Detect which cell encompasses the target text, then output its [x, y] center coordinate. 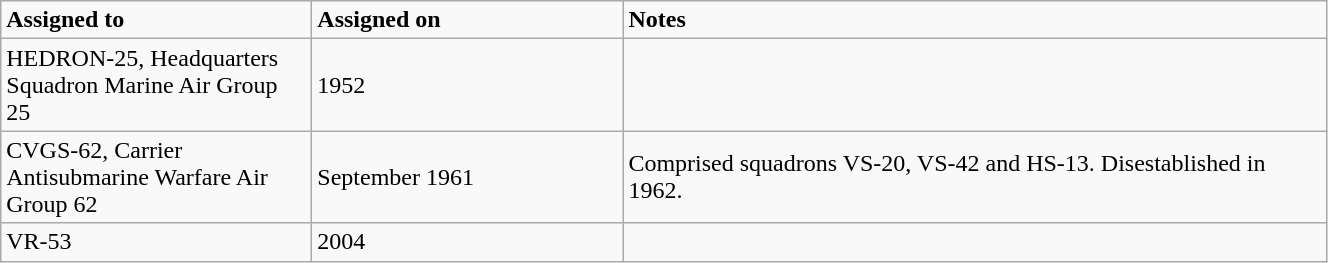
HEDRON-25, Headquarters Squadron Marine Air Group 25 [156, 85]
Assigned on [468, 20]
Notes [975, 20]
1952 [468, 85]
VR-53 [156, 242]
September 1961 [468, 177]
CVGS-62, Carrier Antisubmarine Warfare Air Group 62 [156, 177]
Assigned to [156, 20]
2004 [468, 242]
Comprised squadrons VS-20, VS-42 and HS-13. Disestablished in 1962. [975, 177]
